Scan for the cell matching the given text and deliver its [X, Y] coordinate at center. 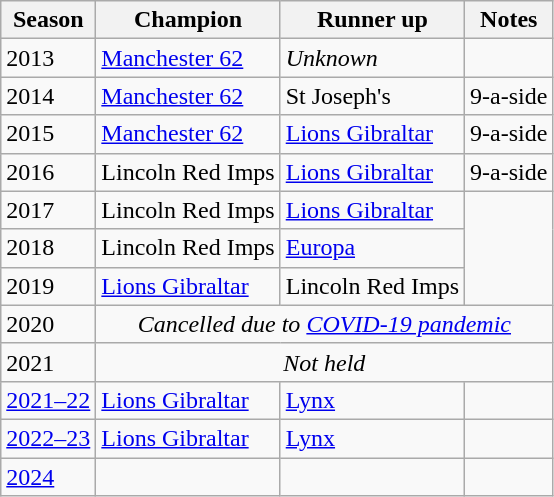
2024 [48, 477]
2022–23 [48, 438]
Not held [324, 362]
Unknown [372, 58]
2021–22 [48, 400]
2019 [48, 286]
2014 [48, 96]
2020 [48, 324]
2018 [48, 248]
2013 [48, 58]
Cancelled due to COVID-19 pandemic [324, 324]
2017 [48, 210]
2015 [48, 134]
Champion [188, 20]
Europa [372, 248]
2021 [48, 362]
St Joseph's [372, 96]
Season [48, 20]
2016 [48, 172]
Notes [509, 20]
Runner up [372, 20]
